Provide the (x, y) coordinate of the cell's center where the given text is located.  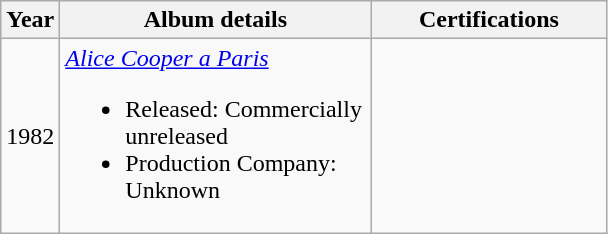
Year (30, 20)
Alice Cooper a ParisReleased: Commercially unreleasedProduction Company: Unknown (216, 136)
Certifications (489, 20)
1982 (30, 136)
Album details (216, 20)
